Output the [x, y] coordinate of the center of the cell containing the given text.  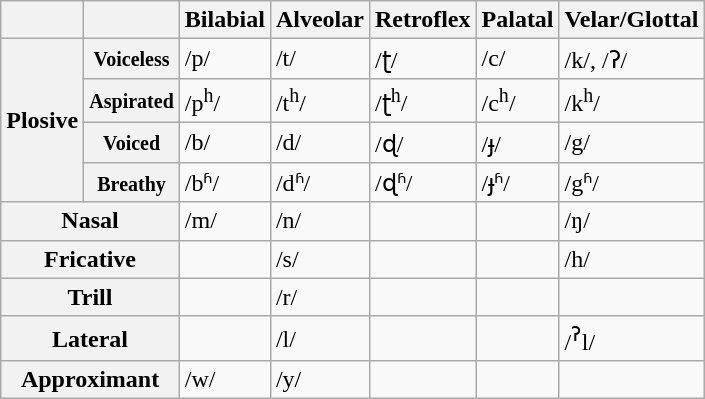
/m/ [224, 221]
/dʱ/ [320, 182]
/ʈ/ [422, 59]
/b/ [224, 143]
Palatal [518, 20]
/t/ [320, 59]
/ɟ/ [518, 143]
Voiced [132, 143]
/ʈh/ [422, 100]
Retroflex [422, 20]
/s/ [320, 259]
/h/ [632, 259]
/g/ [632, 143]
Bilabial [224, 20]
Alveolar [320, 20]
/ch/ [518, 100]
/c/ [518, 59]
/ŋ/ [632, 221]
/kh/ [632, 100]
/y/ [320, 380]
/ph/ [224, 100]
Lateral [90, 338]
/w/ [224, 380]
/ɖʱ/ [422, 182]
Trill [90, 297]
/ɖ/ [422, 143]
/th/ [320, 100]
Nasal [90, 221]
/l/ [320, 338]
/d/ [320, 143]
Plosive [42, 120]
Velar/Glottal [632, 20]
/n/ [320, 221]
Fricative [90, 259]
/ʔl/ [632, 338]
/bʱ/ [224, 182]
/gʱ/ [632, 182]
Breathy [132, 182]
Voiceless [132, 59]
Aspirated [132, 100]
/r/ [320, 297]
/k/, /ʔ/ [632, 59]
Approximant [90, 380]
/ɟʱ/ [518, 182]
/p/ [224, 59]
